Return the [X, Y] coordinate for the center point of the cell that contains the specified text.  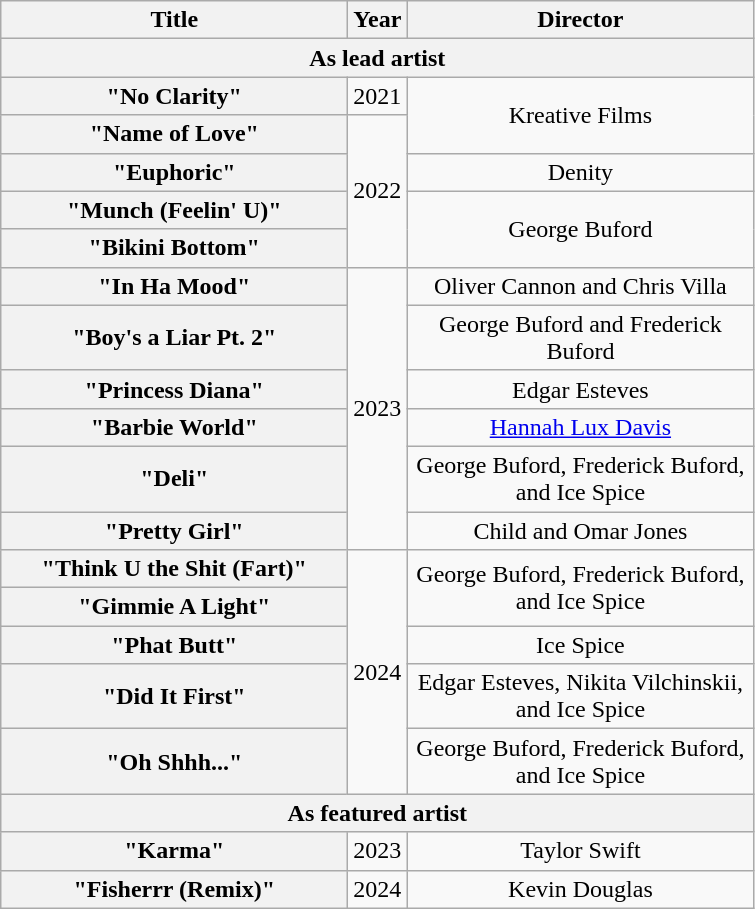
Hannah Lux Davis [580, 427]
"Fisherrr (Remix)" [174, 889]
"Karma" [174, 851]
Taylor Swift [580, 851]
Kevin Douglas [580, 889]
"Phat Butt" [174, 645]
"In Ha Mood" [174, 286]
Kreative Films [580, 115]
"Oh Shhh..." [174, 762]
Title [174, 20]
Denity [580, 172]
George Buford [580, 229]
Ice Spice [580, 645]
Year [378, 20]
"Euphoric" [174, 172]
"No Clarity" [174, 96]
Director [580, 20]
As featured artist [378, 813]
"Munch (Feelin' U)" [174, 210]
"Gimmie A Light" [174, 607]
"Boy's a Liar Pt. 2" [174, 338]
"Princess Diana" [174, 389]
Oliver Cannon and Chris Villa [580, 286]
"Did It First" [174, 696]
"Pretty Girl" [174, 531]
Edgar Esteves, Nikita Vilchinskii, and Ice Spice [580, 696]
"Barbie World" [174, 427]
"Bikini Bottom" [174, 248]
George Buford and Frederick Buford [580, 338]
"Think U the Shit (Fart)" [174, 569]
2021 [378, 96]
As lead artist [378, 58]
"Deli" [174, 478]
2022 [378, 191]
"Name of Love" [174, 134]
Child and Omar Jones [580, 531]
Edgar Esteves [580, 389]
